Return the [x, y] coordinate for the center point of the cell that contains the specified text.  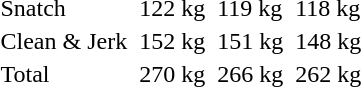
151 kg [250, 41]
152 kg [172, 41]
